Search for the cell housing the specified text and yield its (x, y) center coordinate. 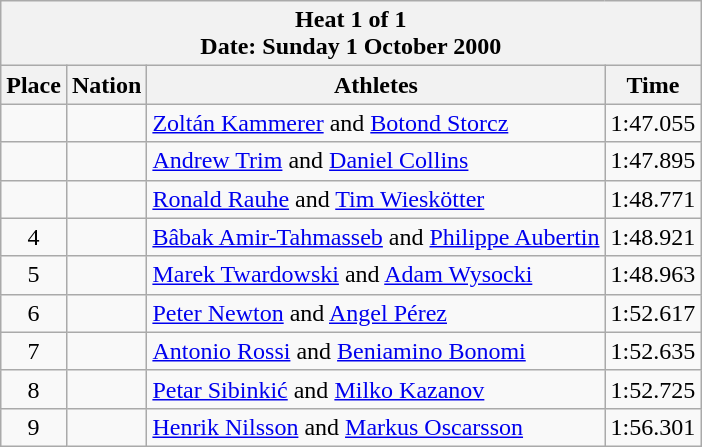
1:52.617 (653, 313)
1:52.635 (653, 351)
Athletes (376, 85)
Henrik Nilsson and Markus Oscarsson (376, 427)
Peter Newton and Angel Pérez (376, 313)
1:47.055 (653, 123)
Zoltán Kammerer and Botond Storcz (376, 123)
1:48.771 (653, 199)
1:48.921 (653, 237)
9 (34, 427)
1:56.301 (653, 427)
5 (34, 275)
Antonio Rossi and Beniamino Bonomi (376, 351)
1:52.725 (653, 389)
Place (34, 85)
Bâbak Amir-Tahmasseb and Philippe Aubertin (376, 237)
Nation (106, 85)
Marek Twardowski and Adam Wysocki (376, 275)
8 (34, 389)
4 (34, 237)
Time (653, 85)
1:48.963 (653, 275)
7 (34, 351)
Ronald Rauhe and Tim Wieskötter (376, 199)
Petar Sibinkić and Milko Kazanov (376, 389)
1:47.895 (653, 161)
6 (34, 313)
Heat 1 of 1 Date: Sunday 1 October 2000 (351, 34)
Andrew Trim and Daniel Collins (376, 161)
